Search for the cell housing the specified text and yield its (X, Y) center coordinate. 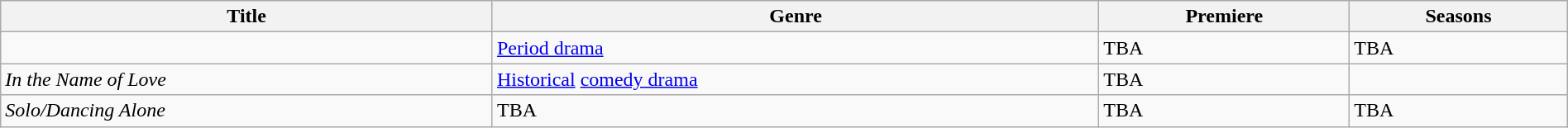
Historical comedy drama (796, 79)
Premiere (1224, 17)
Period drama (796, 48)
Title (246, 17)
In the Name of Love (246, 79)
Solo/Dancing Alone (246, 111)
Seasons (1459, 17)
Genre (796, 17)
